Return the (X, Y) coordinate for the center point of the cell that contains the specified text.  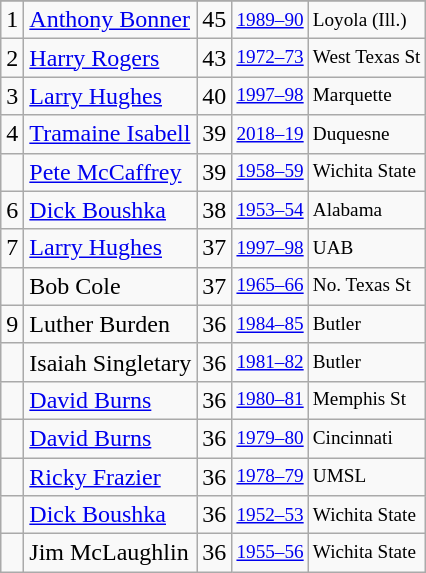
43 (214, 58)
3 (12, 96)
40 (214, 96)
1965–66 (270, 286)
2018–19 (270, 134)
1952–53 (270, 515)
38 (214, 210)
West Texas St (366, 58)
4 (12, 134)
Tramaine Isabell (110, 134)
Anthony Bonner (110, 20)
Cincinnati (366, 438)
2 (12, 58)
1980–81 (270, 400)
1972–73 (270, 58)
Bob Cole (110, 286)
Duquesne (366, 134)
Alabama (366, 210)
Pete McCaffrey (110, 172)
Ricky Frazier (110, 477)
7 (12, 248)
1979–80 (270, 438)
UMSL (366, 477)
Loyola (Ill.) (366, 20)
1984–85 (270, 324)
Harry Rogers (110, 58)
1981–82 (270, 362)
Luther Burden (110, 324)
UAB (366, 248)
9 (12, 324)
Marquette (366, 96)
1955–56 (270, 553)
No. Texas St (366, 286)
1 (12, 20)
1953–54 (270, 210)
45 (214, 20)
Isaiah Singletary (110, 362)
1989–90 (270, 20)
6 (12, 210)
1978–79 (270, 477)
Memphis St (366, 400)
1958–59 (270, 172)
Jim McLaughlin (110, 553)
